Search for the cell housing the specified text and yield its [x, y] center coordinate. 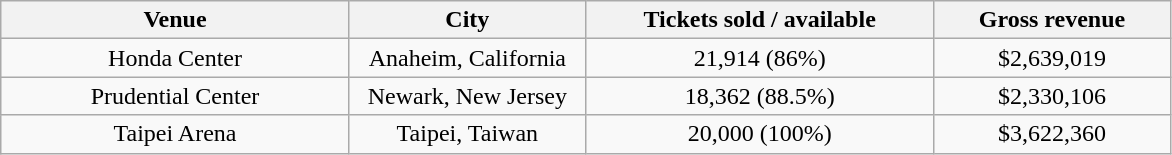
18,362 (88.5%) [760, 96]
Newark, New Jersey [467, 96]
$2,330,106 [1052, 96]
Taipei Arena [176, 134]
Taipei, Taiwan [467, 134]
$3,622,360 [1052, 134]
Honda Center [176, 58]
Anaheim, California [467, 58]
$2,639,019 [1052, 58]
Tickets sold / available [760, 20]
Gross revenue [1052, 20]
Prudential Center [176, 96]
21,914 (86%) [760, 58]
City [467, 20]
20,000 (100%) [760, 134]
Venue [176, 20]
